Identify which cell holds the provided text, then report its [x, y] central coordinate. 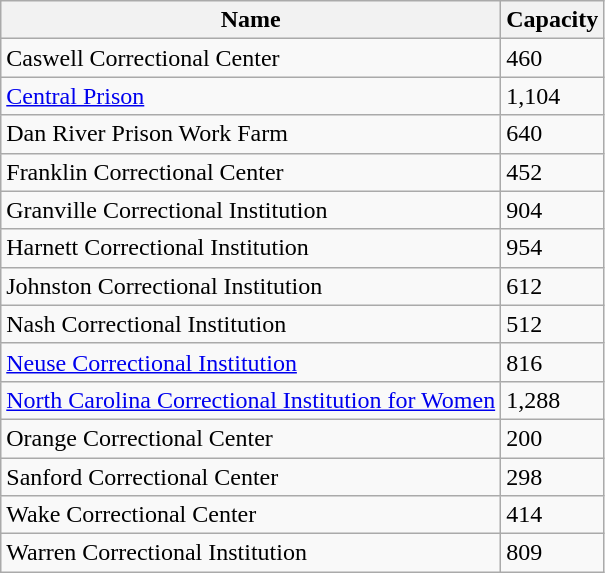
816 [552, 362]
North Carolina Correctional Institution for Women [251, 400]
Sanford Correctional Center [251, 477]
Harnett Correctional Institution [251, 248]
Neuse Correctional Institution [251, 362]
Dan River Prison Work Farm [251, 134]
512 [552, 324]
Wake Correctional Center [251, 515]
Johnston Correctional Institution [251, 286]
1,288 [552, 400]
612 [552, 286]
Capacity [552, 20]
Granville Correctional Institution [251, 210]
Central Prison [251, 96]
Orange Correctional Center [251, 438]
414 [552, 515]
Nash Correctional Institution [251, 324]
Warren Correctional Institution [251, 553]
Caswell Correctional Center [251, 58]
298 [552, 477]
954 [552, 248]
200 [552, 438]
809 [552, 553]
1,104 [552, 96]
452 [552, 172]
Name [251, 20]
Franklin Correctional Center [251, 172]
904 [552, 210]
460 [552, 58]
640 [552, 134]
